Search for the cell housing the specified text and yield its (x, y) center coordinate. 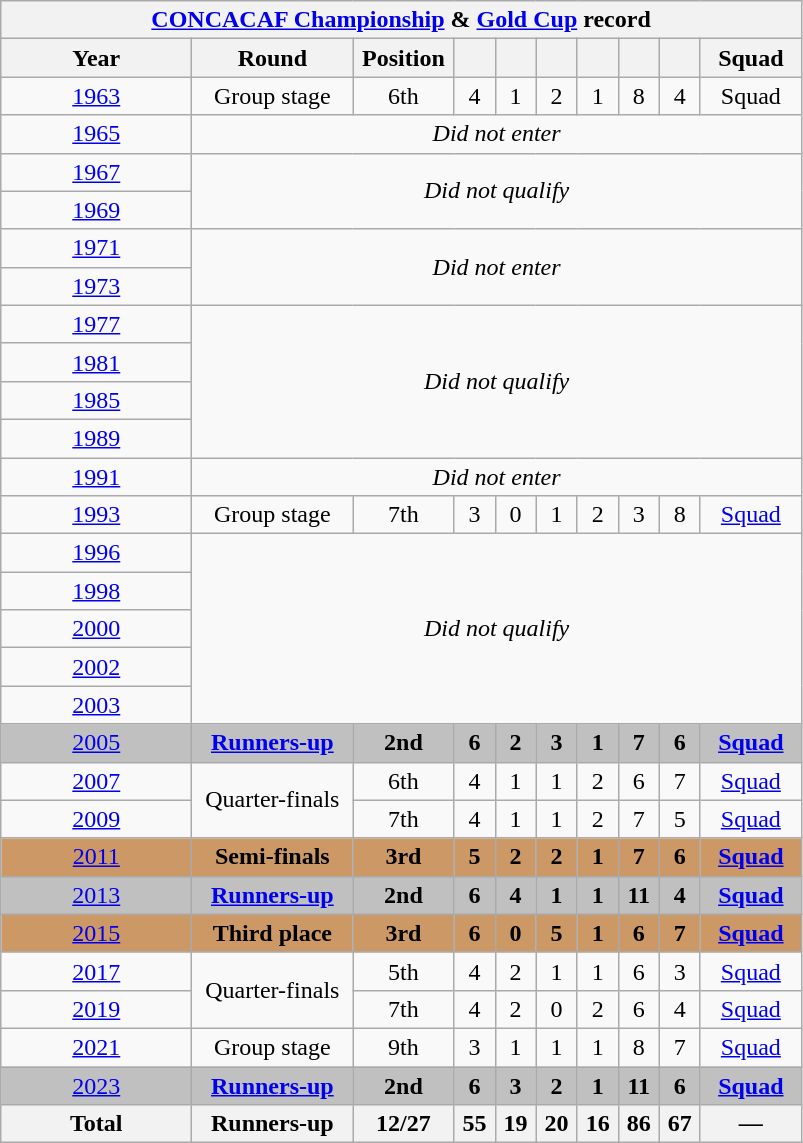
CONCACAF Championship & Gold Cup record (402, 20)
1977 (96, 324)
9th (404, 1047)
2023 (96, 1085)
2007 (96, 781)
1973 (96, 286)
5th (404, 971)
Year (96, 58)
2003 (96, 705)
1981 (96, 362)
2000 (96, 629)
1967 (96, 172)
1989 (96, 438)
2021 (96, 1047)
Round (272, 58)
1965 (96, 134)
2019 (96, 1009)
2011 (96, 857)
Semi-finals (272, 857)
55 (474, 1124)
67 (680, 1124)
2005 (96, 743)
2002 (96, 667)
1985 (96, 400)
Total (96, 1124)
86 (638, 1124)
1963 (96, 96)
12/27 (404, 1124)
2013 (96, 895)
16 (598, 1124)
Third place (272, 933)
1969 (96, 210)
1996 (96, 553)
1993 (96, 515)
19 (516, 1124)
1971 (96, 248)
2009 (96, 819)
2015 (96, 933)
Position (404, 58)
1998 (96, 591)
— (750, 1124)
2017 (96, 971)
20 (556, 1124)
1991 (96, 477)
